For the text-containing cell, return its midpoint in [X, Y] coordinate format. 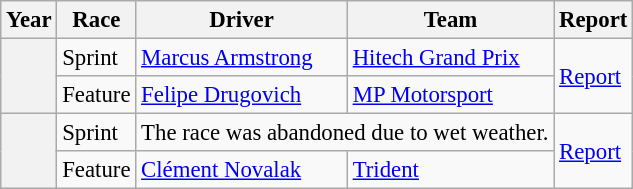
Year [29, 20]
MP Motorsport [450, 95]
Race [96, 20]
Hitech Grand Prix [450, 58]
Marcus Armstrong [242, 58]
The race was abandoned due to wet weather. [345, 133]
Team [450, 20]
Trident [450, 170]
Driver [242, 20]
Clément Novalak [242, 170]
Felipe Drugovich [242, 95]
